From the cell containing the given text, extract its center point as (X, Y) coordinate. 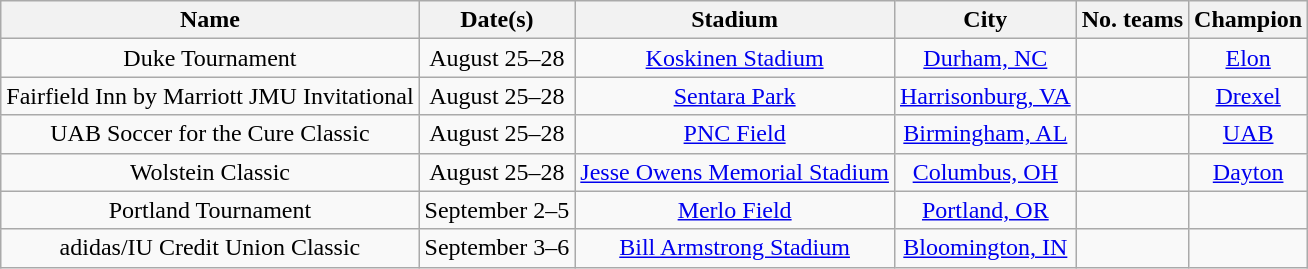
September 2–5 (497, 210)
Bloomington, IN (985, 248)
Drexel (1248, 96)
Fairfield Inn by Marriott JMU Invitational (210, 96)
Portland, OR (985, 210)
Portland Tournament (210, 210)
Name (210, 20)
Stadium (735, 20)
Champion (1248, 20)
Date(s) (497, 20)
Duke Tournament (210, 58)
Koskinen Stadium (735, 58)
UAB Soccer for the Cure Classic (210, 134)
Wolstein Classic (210, 172)
Dayton (1248, 172)
PNC Field (735, 134)
Sentara Park (735, 96)
Merlo Field (735, 210)
adidas/IU Credit Union Classic (210, 248)
UAB (1248, 134)
Birmingham, AL (985, 134)
Bill Armstrong Stadium (735, 248)
No. teams (1132, 20)
Durham, NC (985, 58)
September 3–6 (497, 248)
Jesse Owens Memorial Stadium (735, 172)
Columbus, OH (985, 172)
Elon (1248, 58)
City (985, 20)
Harrisonburg, VA (985, 96)
